Identify which cell holds the provided text, then report its (x, y) central coordinate. 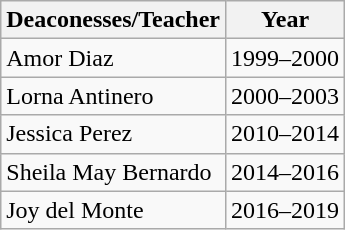
1999–2000 (286, 58)
Jessica Perez (114, 134)
Year (286, 20)
Joy del Monte (114, 210)
Sheila May Bernardo (114, 172)
2016–2019 (286, 210)
Amor Diaz (114, 58)
2000–2003 (286, 96)
Lorna Antinero (114, 96)
2014–2016 (286, 172)
Deaconesses/Teacher (114, 20)
2010–2014 (286, 134)
